Detect which cell encompasses the target text, then output its (x, y) center coordinate. 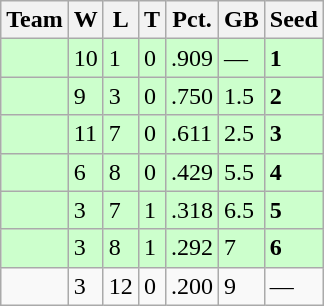
.611 (192, 134)
.429 (192, 172)
.909 (192, 58)
12 (120, 286)
5 (294, 210)
10 (86, 58)
5.5 (242, 172)
2 (294, 96)
.750 (192, 96)
2.5 (242, 134)
.200 (192, 286)
.292 (192, 248)
.318 (192, 210)
11 (86, 134)
6.5 (242, 210)
W (86, 20)
GB (242, 20)
Pct. (192, 20)
Team (35, 20)
L (120, 20)
T (152, 20)
4 (294, 172)
Seed (294, 20)
1.5 (242, 96)
